Determine the (X, Y) coordinate at the center of the cell enclosing the given text.  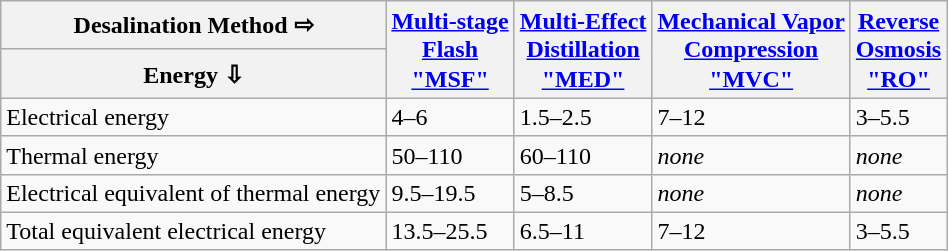
ReverseOsmosis"RO" (898, 50)
Electrical energy (194, 117)
6.5–11 (583, 231)
Multi-stageFlash"MSF" (450, 50)
4–6 (450, 117)
9.5–19.5 (450, 193)
Multi-EffectDistillation"MED" (583, 50)
13.5–25.5 (450, 231)
Thermal energy (194, 155)
Energy ⇩ (194, 74)
Electrical equivalent of thermal energy (194, 193)
Mechanical VaporCompression"MVC" (751, 50)
Total equivalent electrical energy (194, 231)
5–8.5 (583, 193)
Desalination Method ⇨ (194, 26)
60–110 (583, 155)
1.5–2.5 (583, 117)
50–110 (450, 155)
